Find where the given text appears and provide that cell's center as (x, y) coordinate. 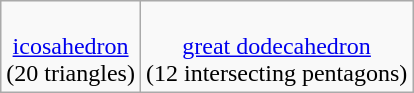
icosahedron(20 triangles) (71, 47)
great dodecahedron(12 intersecting pentagons) (276, 47)
